Return (X, Y) of the center of cell containing provided text 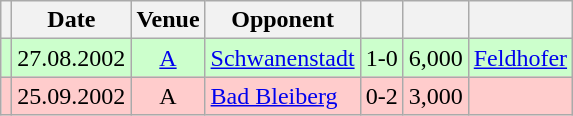
Feldhofer (520, 58)
27.08.2002 (72, 58)
Opponent (282, 20)
0-2 (382, 96)
25.09.2002 (72, 96)
Bad Bleiberg (282, 96)
1-0 (382, 58)
6,000 (436, 58)
3,000 (436, 96)
Date (72, 20)
Schwanenstadt (282, 58)
Venue (168, 20)
